Capture the cell that displays the provided text and extract its [x, y] central coordinate. 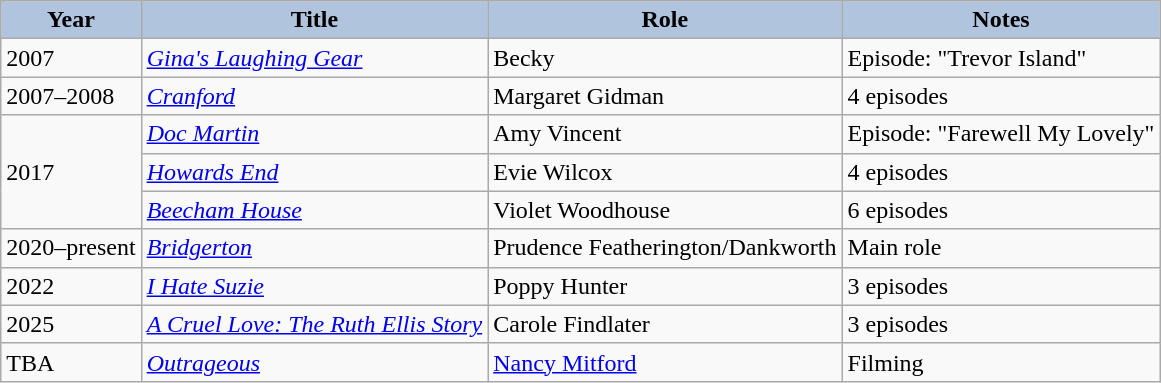
Episode: "Farewell My Lovely" [1001, 134]
Poppy Hunter [665, 286]
2025 [71, 324]
Becky [665, 58]
Nancy Mitford [665, 362]
Violet Woodhouse [665, 210]
Title [314, 20]
Doc Martin [314, 134]
Role [665, 20]
Main role [1001, 248]
Outrageous [314, 362]
I Hate Suzie [314, 286]
2007 [71, 58]
Filming [1001, 362]
Beecham House [314, 210]
A Cruel Love: The Ruth Ellis Story [314, 324]
Episode: "Trevor Island" [1001, 58]
2017 [71, 172]
Evie Wilcox [665, 172]
Carole Findlater [665, 324]
TBA [71, 362]
Notes [1001, 20]
Bridgerton [314, 248]
2020–present [71, 248]
Cranford [314, 96]
2022 [71, 286]
Prudence Featherington/Dankworth [665, 248]
Amy Vincent [665, 134]
2007–2008 [71, 96]
Margaret Gidman [665, 96]
6 episodes [1001, 210]
Gina's Laughing Gear [314, 58]
Howards End [314, 172]
Year [71, 20]
